Locate the cell with the specified text and output its [x, y] center coordinate. 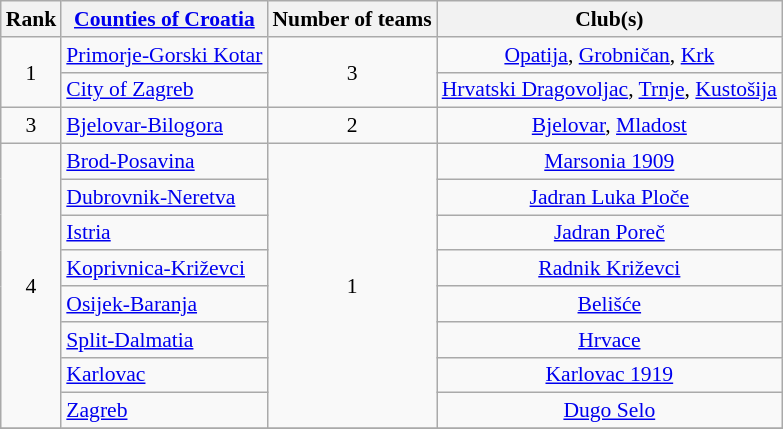
Hrvace [610, 340]
Jadran Luka Ploče [610, 197]
Brod-Posavina [164, 162]
Bjelovar-Bilogora [164, 126]
Karlovac 1919 [610, 375]
Osijek-Baranja [164, 304]
Hrvatski Dragovoljac, Trnje, Kustošija [610, 90]
Istria [164, 233]
Number of teams [352, 19]
City of Zagreb [164, 90]
Club(s) [610, 19]
Zagreb [164, 411]
Dubrovnik-Neretva [164, 197]
Rank [32, 19]
Karlovac [164, 375]
4 [32, 286]
Jadran Poreč [610, 233]
Dugo Selo [610, 411]
Counties of Croatia [164, 19]
Opatija, Grobničan, Krk [610, 55]
Belišće [610, 304]
Marsonia 1909 [610, 162]
2 [352, 126]
Koprivnica-Križevci [164, 269]
Bjelovar, Mladost [610, 126]
Primorje-Gorski Kotar [164, 55]
Split-Dalmatia [164, 340]
Radnik Križevci [610, 269]
